For the text-containing cell, return its midpoint in (X, Y) coordinate format. 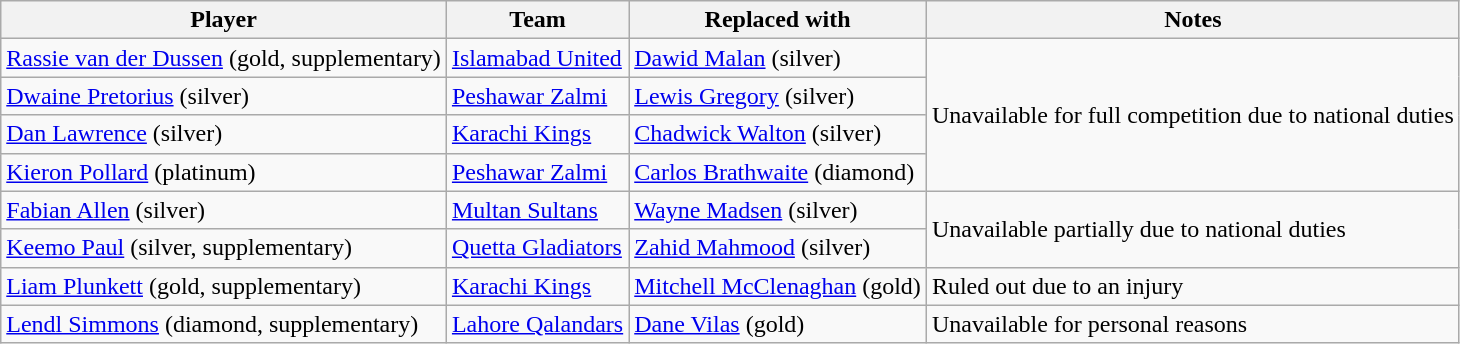
Notes (1192, 20)
Unavailable for full competition due to national duties (1192, 115)
Islamabad United (537, 58)
Team (537, 20)
Replaced with (778, 20)
Unavailable partially due to national duties (1192, 229)
Dwaine Pretorius (silver) (224, 96)
Kieron Pollard (platinum) (224, 172)
Mitchell McClenaghan (gold) (778, 286)
Unavailable for personal reasons (1192, 324)
Rassie van der Dussen (gold, supplementary) (224, 58)
Quetta Gladiators (537, 248)
Dan Lawrence (silver) (224, 134)
Keemo Paul (silver, supplementary) (224, 248)
Dawid Malan (silver) (778, 58)
Lendl Simmons (diamond, supplementary) (224, 324)
Carlos Brathwaite (diamond) (778, 172)
Lewis Gregory (silver) (778, 96)
Fabian Allen (silver) (224, 210)
Zahid Mahmood (silver) (778, 248)
Liam Plunkett (gold, supplementary) (224, 286)
Ruled out due to an injury (1192, 286)
Wayne Madsen (silver) (778, 210)
Player (224, 20)
Multan Sultans (537, 210)
Chadwick Walton (silver) (778, 134)
Dane Vilas (gold) (778, 324)
Lahore Qalandars (537, 324)
